Return (X, Y) of the center of cell containing provided text 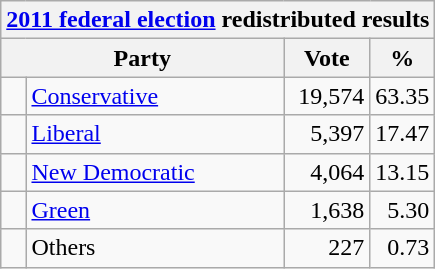
19,574 (327, 96)
Liberal (155, 134)
0.73 (402, 248)
New Democratic (155, 172)
Party (142, 58)
227 (327, 248)
4,064 (327, 172)
1,638 (327, 210)
Others (155, 248)
5.30 (402, 210)
2011 federal election redistributed results (218, 20)
Green (155, 210)
5,397 (327, 134)
13.15 (402, 172)
Conservative (155, 96)
% (402, 58)
63.35 (402, 96)
17.47 (402, 134)
Vote (327, 58)
